Identify which cell holds the provided text, then report its [x, y] central coordinate. 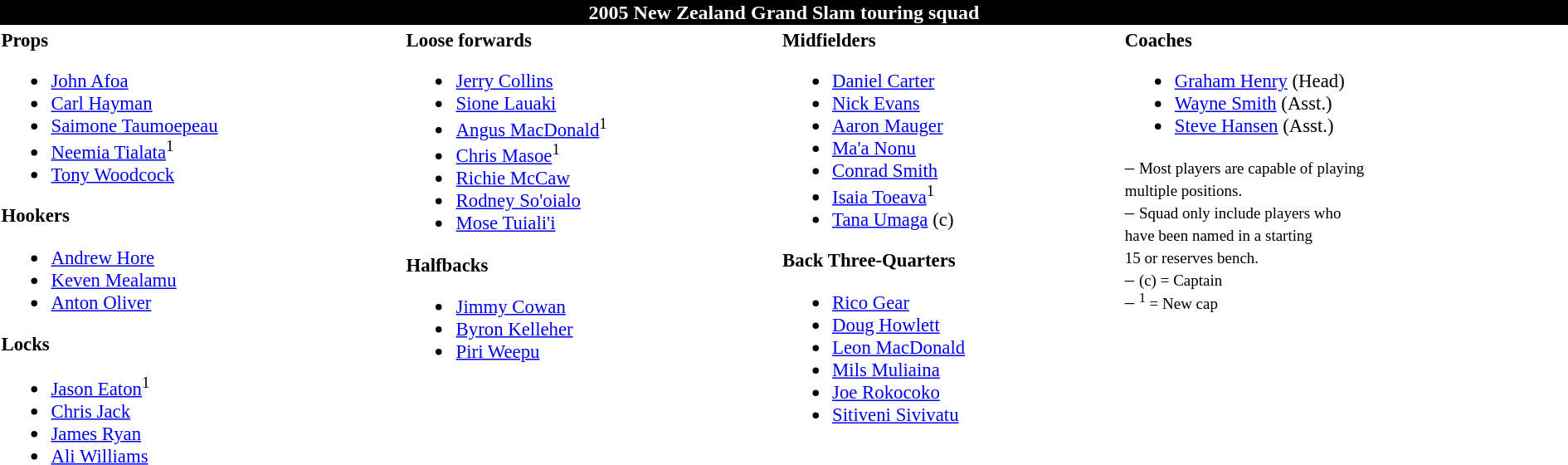
2005 New Zealand Grand Slam touring squad [784, 12]
